Return (x, y) of the center of cell containing provided text 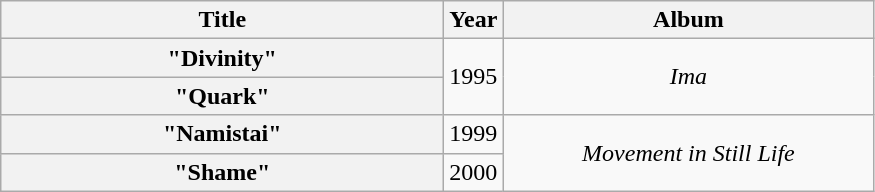
2000 (474, 172)
1995 (474, 77)
"Quark" (222, 96)
Year (474, 20)
Movement in Still Life (688, 153)
"Shame" (222, 172)
"Divinity" (222, 58)
"Namistai" (222, 134)
Ima (688, 77)
Title (222, 20)
1999 (474, 134)
Album (688, 20)
